Return (x, y) of the center of cell containing provided text 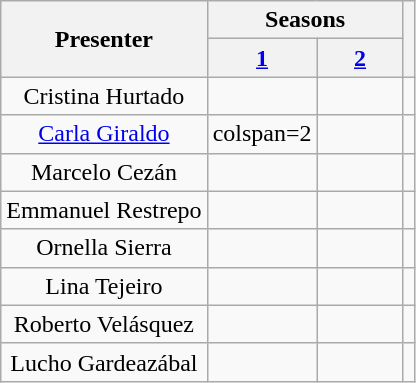
2 (360, 58)
Emmanuel Restrepo (104, 210)
Lucho Gardeazábal (104, 362)
Cristina Hurtado (104, 96)
Ornella Sierra (104, 248)
Seasons (305, 20)
Marcelo Cezán (104, 172)
Lina Tejeiro (104, 286)
colspan=2 (262, 134)
Presenter (104, 39)
1 (262, 58)
Roberto Velásquez (104, 324)
Carla Giraldo (104, 134)
